Find where the given text appears and provide that cell's center as (x, y) coordinate. 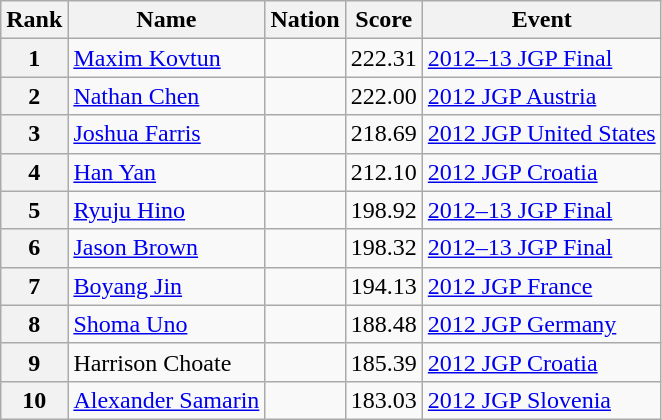
212.10 (384, 172)
222.31 (384, 58)
222.00 (384, 96)
1 (34, 58)
194.13 (384, 286)
Jason Brown (166, 248)
2012 JGP United States (542, 134)
4 (34, 172)
198.92 (384, 210)
2012 JGP Germany (542, 324)
Harrison Choate (166, 362)
Score (384, 20)
185.39 (384, 362)
188.48 (384, 324)
198.32 (384, 248)
8 (34, 324)
Boyang Jin (166, 286)
183.03 (384, 400)
7 (34, 286)
2 (34, 96)
Shoma Uno (166, 324)
6 (34, 248)
Event (542, 20)
Nation (305, 20)
Alexander Samarin (166, 400)
218.69 (384, 134)
Rank (34, 20)
Name (166, 20)
3 (34, 134)
Han Yan (166, 172)
2012 JGP Slovenia (542, 400)
Ryuju Hino (166, 210)
2012 JGP Austria (542, 96)
Nathan Chen (166, 96)
5 (34, 210)
Maxim Kovtun (166, 58)
Joshua Farris (166, 134)
9 (34, 362)
10 (34, 400)
2012 JGP France (542, 286)
